Search for the cell housing the specified text and yield its (X, Y) center coordinate. 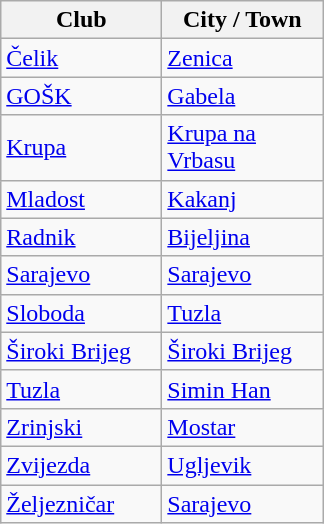
Sloboda (82, 313)
Zenica (242, 58)
Gabela (242, 96)
Simin Han (242, 389)
City / Town (242, 20)
Radnik (82, 237)
Ugljevik (242, 465)
Mladost (82, 199)
Kakanj (242, 199)
Zvijezda (82, 465)
Bijeljina (242, 237)
Mostar (242, 427)
Krupa (82, 148)
GOŠK (82, 96)
Club (82, 20)
Krupa na Vrbasu (242, 148)
Željezničar (82, 503)
Zrinjski (82, 427)
Čelik (82, 58)
